Provide the [X, Y] coordinate of the cell's center where the given text is located.  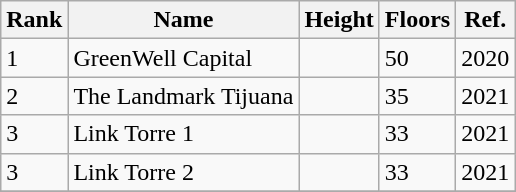
The Landmark Tijuana [184, 96]
2020 [486, 58]
1 [34, 58]
2 [34, 96]
GreenWell Capital [184, 58]
Name [184, 20]
Rank [34, 20]
Height [339, 20]
Ref. [486, 20]
Floors [417, 20]
Link Torre 1 [184, 134]
Link Torre 2 [184, 172]
35 [417, 96]
50 [417, 58]
